Determine the (x, y) coordinate at the center of the cell enclosing the given text.  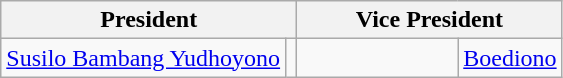
Susilo Bambang Yudhoyono (144, 58)
Vice President (430, 20)
President (149, 20)
Boediono (510, 58)
